Pinpoint the cell where the given text exists, returning its [x, y] midpoint coordinate. 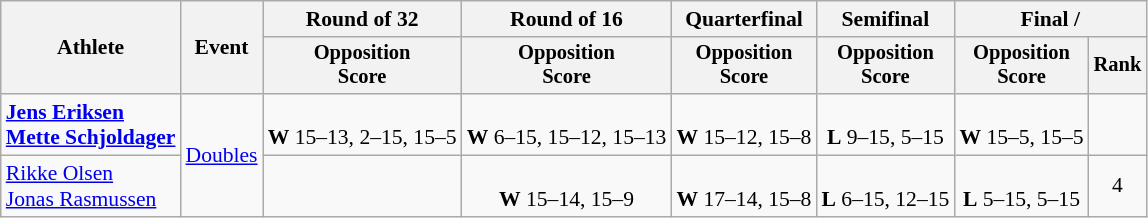
Athlete [91, 48]
W 15–12, 15–8 [744, 124]
Round of 32 [362, 19]
W 17–14, 15–8 [744, 186]
W 15–14, 15–9 [567, 186]
Final / [1050, 19]
W 6–15, 15–12, 15–13 [567, 124]
W 15–13, 2–15, 15–5 [362, 124]
W 15–5, 15–5 [1021, 124]
Jens EriksenMette Schjoldager [91, 124]
L 5–15, 5–15 [1021, 186]
Round of 16 [567, 19]
Doubles [222, 155]
Rikke OlsenJonas Rasmussen [91, 186]
Rank [1118, 66]
L 9–15, 5–15 [885, 124]
L 6–15, 12–15 [885, 186]
Quarterfinal [744, 19]
4 [1118, 186]
Event [222, 48]
Semifinal [885, 19]
